Locate the cell with the specified text and output its (X, Y) center coordinate. 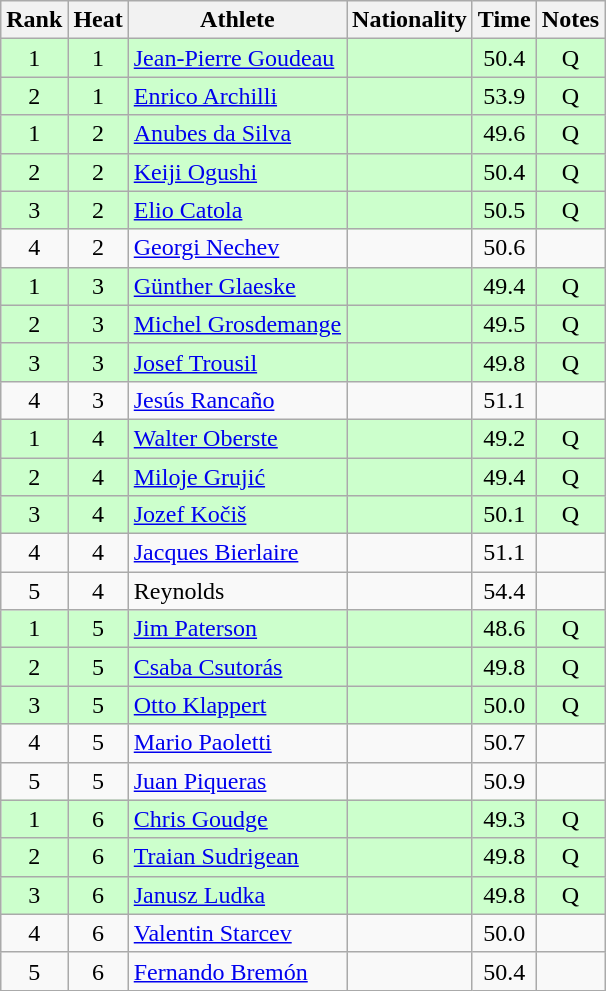
Jacques Bierlaire (237, 553)
50.6 (504, 248)
Fernando Bremón (237, 971)
49.5 (504, 324)
Elio Catola (237, 210)
Janusz Ludka (237, 895)
Csaba Csutorás (237, 667)
50.7 (504, 743)
Athlete (237, 20)
Jean-Pierre Goudeau (237, 58)
Enrico Archilli (237, 96)
Walter Oberste (237, 438)
Keiji Ogushi (237, 172)
50.1 (504, 515)
Otto Klappert (237, 705)
Juan Piqueras (237, 781)
Nationality (410, 20)
Chris Goudge (237, 819)
Valentin Starcev (237, 933)
Anubes da Silva (237, 134)
Jim Paterson (237, 629)
Mario Paoletti (237, 743)
Josef Trousil (237, 362)
Georgi Nechev (237, 248)
Heat (98, 20)
Michel Grosdemange (237, 324)
54.4 (504, 591)
Time (504, 20)
Günther Glaeske (237, 286)
49.2 (504, 438)
Reynolds (237, 591)
Traian Sudrigean (237, 857)
Notes (570, 20)
Jesús Rancaño (237, 400)
Rank (34, 20)
53.9 (504, 96)
48.6 (504, 629)
50.5 (504, 210)
49.6 (504, 134)
Jozef Kočiš (237, 515)
49.3 (504, 819)
50.9 (504, 781)
Miloje Grujić (237, 477)
